Locate the cell with the specified text and output its (x, y) center coordinate. 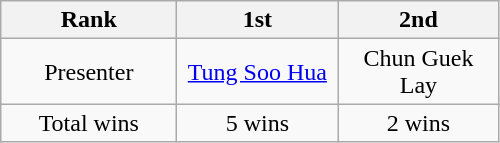
5 wins (258, 123)
Rank (89, 20)
Chun Guek Lay (418, 72)
2nd (418, 20)
1st (258, 20)
2 wins (418, 123)
Presenter (89, 72)
Tung Soo Hua (258, 72)
Total wins (89, 123)
